Return the [X, Y] coordinate for the center point of the cell that contains the specified text.  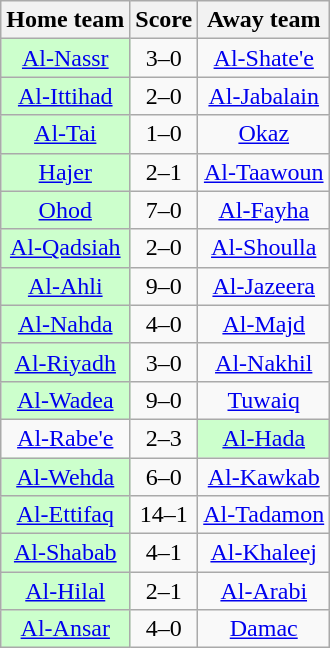
Al-Hilal [66, 591]
1–0 [164, 134]
Al-Hada [264, 438]
Al-Khaleej [264, 553]
Hajer [66, 172]
Al-Tai [66, 134]
2–3 [164, 438]
Al-Nassr [66, 58]
Al-Ahli [66, 286]
Al-Jazeera [264, 286]
7–0 [164, 210]
14–1 [164, 515]
Al-Shabab [66, 553]
Al-Rabe'e [66, 438]
4–1 [164, 553]
Away team [264, 20]
Al-Shoulla [264, 248]
Al-Ittihad [66, 96]
Al-Majd [264, 324]
Ohod [66, 210]
Damac [264, 629]
Al-Ansar [66, 629]
Al-Taawoun [264, 172]
Al-Qadsiah [66, 248]
Al-Fayha [264, 210]
Okaz [264, 134]
Al-Jabalain [264, 96]
Al-Shate'e [264, 58]
Al-Riyadh [66, 362]
Al-Ettifaq [66, 515]
Al-Kawkab [264, 477]
Tuwaiq [264, 400]
Score [164, 20]
6–0 [164, 477]
Home team [66, 20]
Al-Tadamon [264, 515]
Al-Nakhil [264, 362]
Al-Wehda [66, 477]
Al-Nahda [66, 324]
Al-Arabi [264, 591]
Al-Wadea [66, 400]
